Return (X, Y) of the center of cell containing provided text 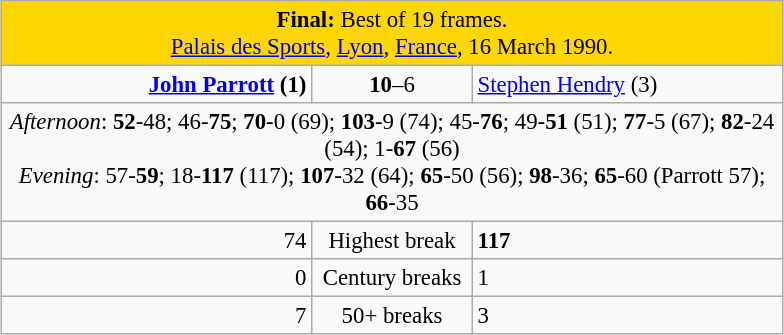
7 (156, 316)
74 (156, 241)
50+ breaks (392, 316)
Final: Best of 19 frames.Palais des Sports, Lyon, France, 16 March 1990. (392, 34)
Highest break (392, 241)
10–6 (392, 85)
Stephen Hendry (3) (628, 85)
117 (628, 241)
3 (628, 316)
John Parrott (1) (156, 85)
Century breaks (392, 278)
0 (156, 278)
1 (628, 278)
